Return (x, y) of the center of cell containing provided text 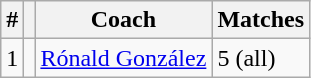
Matches (261, 20)
# (12, 20)
5 (all) (261, 58)
1 (12, 58)
Rónald González (124, 58)
Coach (124, 20)
